Provide the [x, y] coordinate of the cell's center where the given text is located.  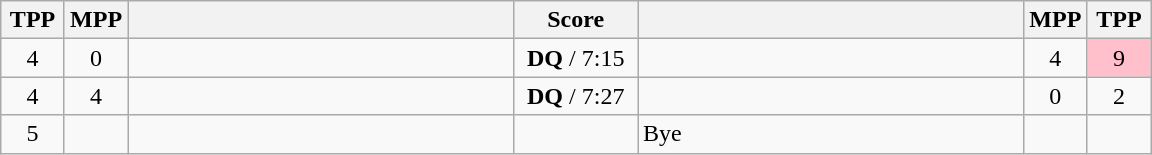
5 [33, 134]
Bye [831, 134]
DQ / 7:27 [576, 96]
DQ / 7:15 [576, 58]
2 [1119, 96]
9 [1119, 58]
Score [576, 20]
